Find where the given text appears and provide that cell's center as (x, y) coordinate. 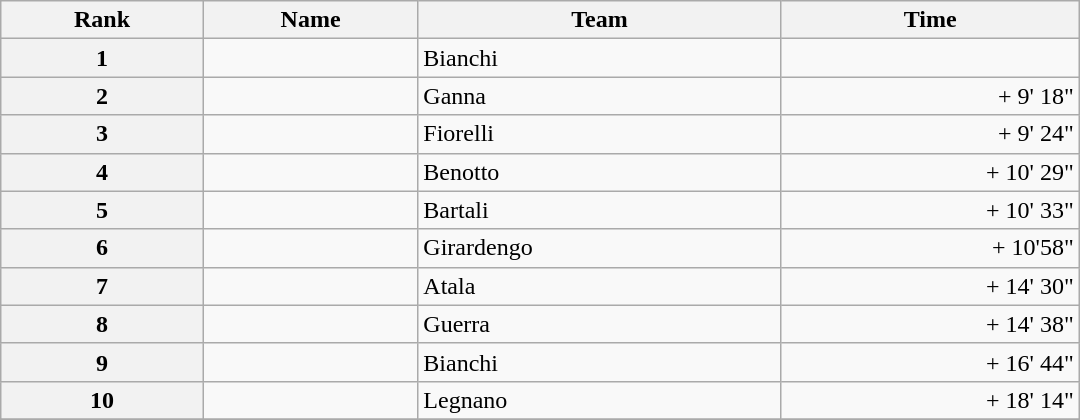
+ 14' 38" (930, 324)
6 (102, 248)
+ 10' 33" (930, 210)
4 (102, 172)
+ 14' 30" (930, 286)
Guerra (600, 324)
7 (102, 286)
Atala (600, 286)
Fiorelli (600, 134)
10 (102, 400)
Rank (102, 20)
+ 10' 29" (930, 172)
Name (310, 20)
Time (930, 20)
2 (102, 96)
+ 9' 24" (930, 134)
3 (102, 134)
1 (102, 58)
Bartali (600, 210)
5 (102, 210)
8 (102, 324)
+ 16' 44" (930, 362)
+ 18' 14" (930, 400)
Team (600, 20)
+ 10'58" (930, 248)
Girardengo (600, 248)
Benotto (600, 172)
+ 9' 18" (930, 96)
Ganna (600, 96)
9 (102, 362)
Legnano (600, 400)
